Extract the (x, y) coordinate from the center of the cell holding the provided text.  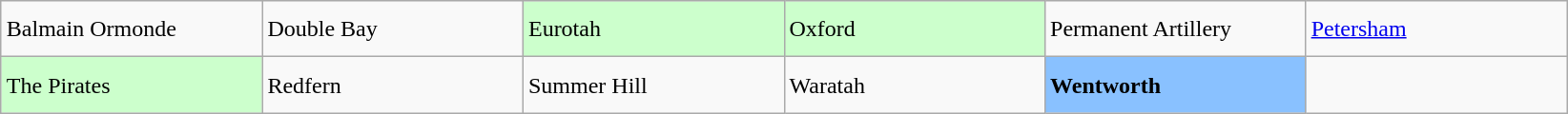
Wentworth (1176, 85)
The Pirates (132, 85)
Oxford (915, 28)
Eurotah (653, 28)
Petersham (1436, 28)
Balmain Ormonde (132, 28)
Permanent Artillery (1176, 28)
Waratah (915, 85)
Redfern (393, 85)
Double Bay (393, 28)
Summer Hill (653, 85)
